Capture the cell that displays the provided text and extract its (X, Y) central coordinate. 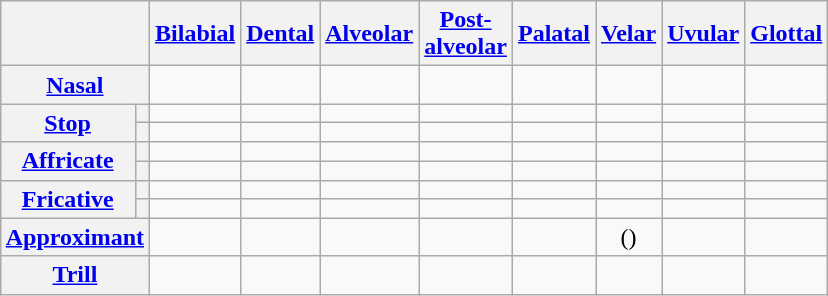
Post-alveolar (466, 34)
Fricative (68, 199)
Affricate (68, 161)
Approximant (74, 237)
Velar (629, 34)
Glottal (786, 34)
Alveolar (370, 34)
() (629, 237)
Trill (74, 275)
Dental (280, 34)
Bilabial (196, 34)
Uvular (704, 34)
Nasal (74, 85)
Palatal (554, 34)
Stop (68, 123)
